Determine the [X, Y] coordinate at the center of the cell enclosing the given text.  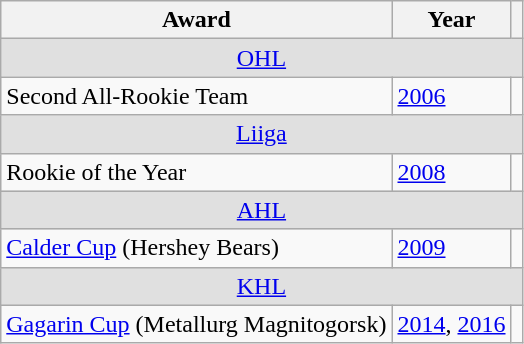
AHL [262, 210]
KHL [262, 286]
2014, 2016 [452, 324]
OHL [262, 58]
2008 [452, 172]
2009 [452, 248]
Calder Cup (Hershey Bears) [196, 248]
Award [196, 20]
Gagarin Cup (Metallurg Magnitogorsk) [196, 324]
Rookie of the Year [196, 172]
2006 [452, 96]
Liiga [262, 134]
Year [452, 20]
Second All-Rookie Team [196, 96]
